From the cell containing the given text, extract its center point as (X, Y) coordinate. 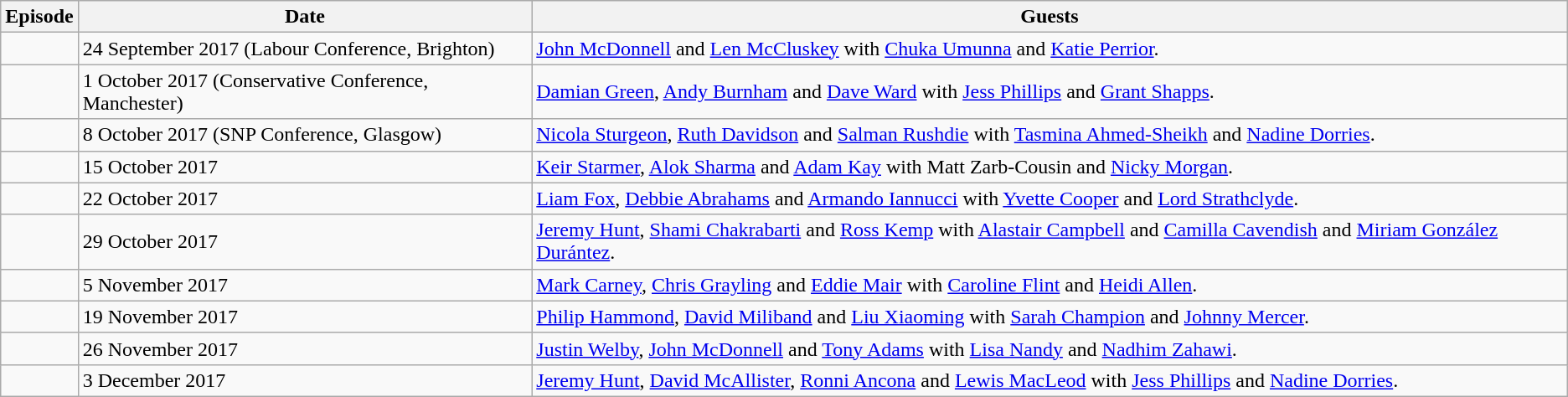
Guests (1050, 17)
Damian Green, Andy Burnham and Dave Ward with Jess Phillips and Grant Shapps. (1050, 92)
29 October 2017 (305, 241)
Philip Hammond, David Miliband and Liu Xiaoming with Sarah Champion and Johnny Mercer. (1050, 317)
3 December 2017 (305, 380)
8 October 2017 (SNP Conference, Glasgow) (305, 135)
John McDonnell and Len McCluskey with Chuka Umunna and Katie Perrior. (1050, 49)
Liam Fox, Debbie Abrahams and Armando Iannucci with Yvette Cooper and Lord Strathclyde. (1050, 198)
15 October 2017 (305, 167)
1 October 2017 (Conservative Conference, Manchester) (305, 92)
Jeremy Hunt, Shami Chakrabarti and Ross Kemp with Alastair Campbell and Camilla Cavendish and Miriam González Durántez. (1050, 241)
22 October 2017 (305, 198)
Episode (39, 17)
Mark Carney, Chris Grayling and Eddie Mair with Caroline Flint and Heidi Allen. (1050, 285)
Nicola Sturgeon, Ruth Davidson and Salman Rushdie with Tasmina Ahmed-Sheikh and Nadine Dorries. (1050, 135)
24 September 2017 (Labour Conference, Brighton) (305, 49)
Date (305, 17)
19 November 2017 (305, 317)
Keir Starmer, Alok Sharma and Adam Kay with Matt Zarb-Cousin and Nicky Morgan. (1050, 167)
Justin Welby, John McDonnell and Tony Adams with Lisa Nandy and Nadhim Zahawi. (1050, 348)
5 November 2017 (305, 285)
Jeremy Hunt, David McAllister, Ronni Ancona and Lewis MacLeod with Jess Phillips and Nadine Dorries. (1050, 380)
26 November 2017 (305, 348)
